Locate the cell with the specified text and output its (X, Y) center coordinate. 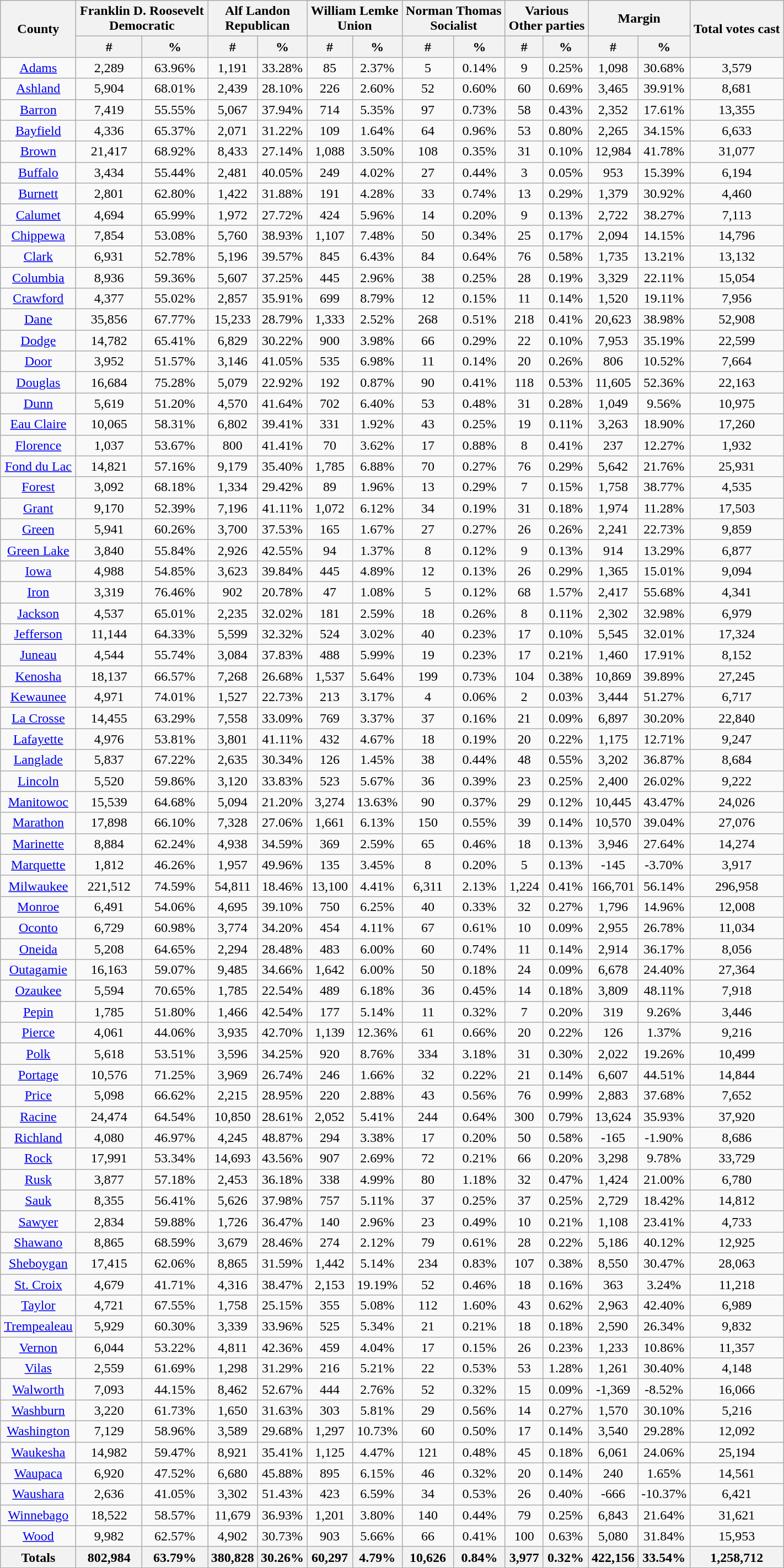
Grant (39, 508)
75.28% (174, 382)
42.36% (282, 1348)
Calumet (39, 214)
12,008 (737, 907)
34.25% (282, 1054)
53.22% (174, 1348)
Vernon (39, 1348)
Milwaukee (39, 886)
64.68% (174, 802)
3,801 (233, 739)
Jefferson (39, 634)
39 (524, 823)
-165 (613, 1138)
334 (428, 1054)
2,834 (109, 1221)
1.96% (377, 487)
Waushara (39, 1494)
30.22% (282, 341)
4,694 (109, 214)
36.87% (664, 760)
24.06% (664, 1452)
6,897 (613, 718)
907 (330, 1159)
Dodge (39, 341)
249 (330, 173)
33.09% (282, 718)
3,877 (109, 1179)
0.66% (480, 1033)
7,268 (233, 676)
10,499 (737, 1054)
303 (330, 1410)
4.47% (377, 1452)
2.12% (377, 1242)
5,594 (109, 991)
1.60% (480, 1306)
33,729 (737, 1159)
15.39% (664, 173)
0.47% (566, 1179)
5,067 (233, 110)
3,146 (233, 362)
108 (428, 152)
121 (428, 1452)
59.88% (174, 1221)
13,355 (737, 110)
39.57% (282, 256)
Lafayette (39, 739)
63.96% (174, 68)
9,216 (737, 1033)
44.51% (664, 1075)
1,334 (233, 487)
39.04% (664, 823)
2.52% (377, 320)
2,955 (613, 928)
28,063 (737, 1263)
1,233 (613, 1348)
296,958 (737, 886)
1,191 (233, 68)
0.17% (566, 235)
2,241 (613, 529)
135 (330, 865)
La Crosse (39, 718)
29.42% (282, 487)
902 (233, 592)
9.56% (664, 403)
454 (330, 928)
Barron (39, 110)
4,938 (233, 844)
0.06% (480, 697)
0.05% (566, 173)
67 (428, 928)
0.80% (566, 131)
16,163 (109, 970)
94 (330, 550)
1,072 (330, 508)
38.27% (664, 214)
6,680 (233, 1473)
41.71% (174, 1285)
54,811 (233, 886)
4,537 (109, 613)
9,179 (233, 466)
5.96% (377, 214)
9,982 (109, 1536)
6.15% (377, 1473)
38.98% (664, 320)
Juneau (39, 655)
5.35% (377, 110)
Sawyer (39, 1221)
6,491 (109, 907)
21.20% (282, 802)
24,474 (109, 1117)
51.43% (282, 1494)
30.73% (282, 1536)
2.13% (480, 886)
21.00% (664, 1179)
3.62% (377, 445)
53.34% (174, 1159)
1,258,712 (737, 1557)
2.88% (377, 1096)
13.63% (377, 802)
7,664 (737, 362)
63.29% (174, 718)
4.89% (377, 571)
St. Croix (39, 1285)
54.06% (174, 907)
3,679 (233, 1242)
Marathon (39, 823)
Iowa (39, 571)
1.57% (566, 592)
9,859 (737, 529)
1,422 (233, 193)
6.98% (377, 362)
17,991 (109, 1159)
6,920 (109, 1473)
76.46% (174, 592)
0.62% (566, 1306)
55.55% (174, 110)
5,216 (737, 1410)
15,054 (737, 277)
5,186 (613, 1242)
0.60% (480, 89)
3,623 (233, 571)
34.66% (282, 970)
118 (524, 382)
4.79% (377, 1557)
2,636 (109, 1494)
18.90% (664, 424)
3,274 (330, 802)
31,621 (737, 1515)
4,061 (109, 1033)
3.02% (377, 634)
1.64% (377, 131)
37.53% (282, 529)
380,828 (233, 1557)
331 (330, 424)
6.18% (377, 991)
6,678 (613, 970)
806 (613, 362)
1.65% (664, 1473)
4,811 (233, 1348)
6,311 (428, 886)
9.26% (664, 1012)
0.33% (480, 907)
-3.70% (664, 865)
20,623 (613, 320)
36.18% (282, 1179)
55.68% (664, 592)
2,857 (233, 299)
14,274 (737, 844)
39.41% (282, 424)
1.67% (377, 529)
22,599 (737, 341)
1,442 (330, 1263)
11.28% (664, 508)
5,607 (233, 277)
2,022 (613, 1054)
6,421 (737, 1494)
62.06% (174, 1263)
3.50% (377, 152)
8,152 (737, 655)
3,700 (233, 529)
7,918 (737, 991)
3,935 (233, 1033)
15,953 (737, 1536)
58.96% (174, 1431)
845 (330, 256)
68.59% (174, 1242)
4,336 (109, 131)
51.20% (174, 403)
52.67% (282, 1389)
30.34% (282, 760)
Ashland (39, 89)
Norman ThomasSocialist (453, 19)
8,433 (233, 152)
29.68% (282, 1431)
3,092 (109, 487)
4.04% (377, 1348)
48 (524, 760)
1,424 (613, 1179)
17,415 (109, 1263)
0.96% (480, 131)
903 (330, 1536)
43.56% (282, 1159)
37.68% (664, 1096)
1,972 (233, 214)
25,931 (737, 466)
234 (428, 1263)
30.20% (664, 718)
County (39, 29)
4,316 (233, 1285)
920 (330, 1054)
13,100 (330, 886)
3.80% (377, 1515)
65.41% (174, 341)
66.57% (174, 676)
2,722 (613, 214)
0.45% (480, 991)
85 (330, 68)
2,439 (233, 89)
338 (330, 1179)
0.40% (566, 1494)
35,856 (109, 320)
58.57% (174, 1515)
1,520 (613, 299)
24,026 (737, 802)
Jackson (39, 613)
6.25% (377, 907)
12.36% (377, 1033)
1,365 (613, 571)
Fond du Lac (39, 466)
3,120 (233, 781)
31.29% (282, 1368)
53.51% (174, 1054)
Rock (39, 1159)
5,837 (109, 760)
6,717 (737, 697)
53.81% (174, 739)
33.28% (282, 68)
30.10% (664, 1410)
2,352 (613, 110)
56.14% (664, 886)
65.01% (174, 613)
54.85% (174, 571)
84 (428, 256)
Pepin (39, 1012)
Clark (39, 256)
64.65% (174, 949)
10.73% (377, 1431)
17,260 (737, 424)
2,094 (613, 235)
7,652 (737, 1096)
28.48% (282, 949)
16,684 (109, 382)
42.40% (664, 1306)
769 (330, 718)
3.45% (377, 865)
10,626 (428, 1557)
28.61% (282, 1117)
31.22% (282, 131)
44.06% (174, 1033)
5,642 (613, 466)
165 (330, 529)
52.36% (664, 382)
Wood (39, 1536)
0.30% (566, 1054)
-10.37% (664, 1494)
57.16% (174, 466)
12,984 (613, 152)
32.98% (664, 613)
Richland (39, 1138)
6,802 (233, 424)
35.91% (282, 299)
3,263 (613, 424)
5,208 (109, 949)
-666 (613, 1494)
97 (428, 110)
0.63% (566, 1536)
Burnett (39, 193)
28.79% (282, 320)
2,302 (613, 613)
1,298 (233, 1368)
Washburn (39, 1410)
26.02% (664, 781)
Waupaca (39, 1473)
0.37% (480, 802)
8,684 (737, 760)
8,686 (737, 1138)
22,840 (737, 718)
68 (524, 592)
Green (39, 529)
109 (330, 131)
26.34% (664, 1327)
89 (330, 487)
6,877 (737, 550)
19.19% (377, 1285)
47 (330, 592)
2,914 (613, 949)
Price (39, 1096)
Adams (39, 68)
70.65% (174, 991)
3.24% (664, 1285)
39.89% (664, 676)
10,065 (109, 424)
6,989 (737, 1306)
30.40% (664, 1368)
30.47% (664, 1263)
0.79% (566, 1117)
0.34% (480, 235)
274 (330, 1242)
41.78% (664, 152)
4.02% (377, 173)
63.79% (174, 1557)
2,052 (330, 1117)
4 (428, 697)
18,522 (109, 1515)
67.77% (174, 320)
0.43% (566, 110)
6,931 (109, 256)
42.55% (282, 550)
Polk (39, 1054)
1,098 (613, 68)
20.78% (282, 592)
5,098 (109, 1096)
2,590 (613, 1327)
Door (39, 362)
Monroe (39, 907)
4,148 (737, 1368)
5.08% (377, 1306)
2,883 (613, 1096)
6.13% (377, 823)
0.28% (566, 403)
41.64% (282, 403)
1,537 (330, 676)
7,196 (233, 508)
12,092 (737, 1431)
62.24% (174, 844)
6,729 (109, 928)
240 (613, 1473)
16,066 (737, 1389)
Washington (39, 1431)
6.40% (377, 403)
Outagamie (39, 970)
52,908 (737, 320)
7,093 (109, 1389)
523 (330, 781)
423 (330, 1494)
Dunn (39, 403)
Rusk (39, 1179)
Racine (39, 1117)
3,339 (233, 1327)
4,080 (109, 1138)
65.99% (174, 214)
Manitowoc (39, 802)
8,462 (233, 1389)
26.68% (282, 676)
4,245 (233, 1138)
3,319 (109, 592)
6.88% (377, 466)
107 (524, 1263)
40.05% (282, 173)
21,417 (109, 152)
4,535 (737, 487)
15,233 (233, 320)
7,419 (109, 110)
55.02% (174, 299)
60.98% (174, 928)
2.76% (377, 1389)
2,635 (233, 760)
13.29% (664, 550)
2.69% (377, 1159)
4,976 (109, 739)
0.50% (480, 1431)
900 (330, 341)
Sheboygan (39, 1263)
0.87% (377, 382)
-8.52% (664, 1389)
Margin (639, 19)
6,829 (233, 341)
244 (428, 1117)
Columbia (39, 277)
15.01% (664, 571)
1,261 (613, 1368)
15 (524, 1389)
2,235 (233, 613)
4,733 (737, 1221)
3,298 (613, 1159)
Crawford (39, 299)
29.28% (664, 1431)
5,196 (233, 256)
Buffalo (39, 173)
31.84% (664, 1536)
58.31% (174, 424)
2,417 (613, 592)
6,979 (737, 613)
68.18% (174, 487)
37,920 (737, 1117)
52.78% (174, 256)
3,540 (613, 1431)
3,329 (613, 277)
Marinette (39, 844)
0.49% (480, 1221)
4,544 (109, 655)
5.99% (377, 655)
40.12% (664, 1242)
1,224 (524, 886)
0.39% (480, 781)
2,801 (109, 193)
26.78% (664, 928)
5,941 (109, 529)
1,796 (613, 907)
11,144 (109, 634)
1.18% (480, 1179)
0.35% (480, 152)
1,139 (330, 1033)
34.15% (664, 131)
6.12% (377, 508)
Langlade (39, 760)
Portage (39, 1075)
422,156 (613, 1557)
246 (330, 1075)
1,379 (613, 193)
10.86% (664, 1348)
48.11% (664, 991)
8,921 (233, 1452)
5,626 (233, 1200)
Waukesha (39, 1452)
6.43% (377, 256)
14,455 (109, 718)
4,679 (109, 1285)
57.18% (174, 1179)
4,971 (109, 697)
216 (330, 1368)
Forest (39, 487)
8,936 (109, 277)
38.93% (282, 235)
35.40% (282, 466)
5,618 (109, 1054)
4,460 (737, 193)
3,952 (109, 362)
13.21% (664, 256)
2 (524, 697)
3,774 (233, 928)
8,550 (613, 1263)
59.86% (174, 781)
6.59% (377, 1494)
51.27% (664, 697)
27.64% (664, 844)
36.93% (282, 1515)
8,681 (737, 89)
Chippewa (39, 235)
Total votes cast (737, 29)
Trempealeau (39, 1327)
1,932 (737, 445)
7,558 (233, 718)
237 (613, 445)
7,854 (109, 235)
1,466 (233, 1012)
895 (330, 1473)
524 (330, 634)
14,782 (109, 341)
5.81% (377, 1410)
27.72% (282, 214)
Sauk (39, 1200)
12,925 (737, 1242)
Ozaukee (39, 991)
7,953 (613, 341)
25 (524, 235)
1,333 (330, 320)
28.95% (282, 1096)
483 (330, 949)
30.26% (282, 1557)
24 (524, 970)
27,245 (737, 676)
28.10% (282, 89)
112 (428, 1306)
7,328 (233, 823)
Shawano (39, 1242)
5,520 (109, 781)
177 (330, 1012)
3.38% (377, 1138)
1,201 (330, 1515)
1,108 (613, 1221)
953 (613, 173)
Bayfield (39, 131)
55.74% (174, 655)
5,929 (109, 1327)
702 (330, 403)
3.17% (377, 697)
Oneida (39, 949)
Eau Claire (39, 424)
1.45% (377, 760)
181 (330, 613)
1,974 (613, 508)
18.42% (664, 1200)
5.64% (377, 676)
27,364 (737, 970)
74.01% (174, 697)
7.48% (377, 235)
4,721 (109, 1306)
319 (613, 1012)
226 (330, 89)
14,693 (233, 1159)
1,726 (233, 1221)
5,079 (233, 382)
489 (330, 991)
0.84% (480, 1557)
535 (330, 362)
5,545 (613, 634)
699 (330, 299)
6,607 (613, 1075)
8,056 (737, 949)
1,107 (330, 235)
Alf LandonRepublican (257, 19)
757 (330, 1200)
32.02% (282, 613)
218 (524, 320)
80 (428, 1179)
9,094 (737, 571)
714 (330, 110)
33.54% (664, 1557)
14,844 (737, 1075)
Winnebago (39, 1515)
5,599 (233, 634)
Vilas (39, 1368)
51.57% (174, 362)
2,289 (109, 68)
32.01% (664, 634)
199 (428, 676)
33 (428, 193)
0.88% (480, 445)
268 (428, 320)
37.83% (282, 655)
22.11% (664, 277)
14,796 (737, 235)
45 (524, 1452)
21.76% (664, 466)
Marquette (39, 865)
3,969 (233, 1075)
1,088 (330, 152)
Taylor (39, 1306)
28.46% (282, 1242)
-145 (613, 865)
15,539 (109, 802)
5,094 (233, 802)
4.99% (377, 1179)
2,453 (233, 1179)
0.51% (480, 320)
39.91% (664, 89)
7,956 (737, 299)
Dane (39, 320)
11,034 (737, 928)
5,619 (109, 403)
31,077 (737, 152)
6,780 (737, 1179)
3.98% (377, 341)
51.80% (174, 1012)
19.26% (664, 1054)
3,917 (737, 865)
14,812 (737, 1200)
8.76% (377, 1054)
13,132 (737, 256)
Kenosha (39, 676)
42.70% (282, 1033)
220 (330, 1096)
55.44% (174, 173)
66.10% (174, 823)
34.20% (282, 928)
1,661 (330, 823)
3.37% (377, 718)
5,760 (233, 235)
7,113 (737, 214)
750 (330, 907)
17,898 (109, 823)
1,125 (330, 1452)
62.80% (174, 193)
35.41% (282, 1452)
2,481 (233, 173)
14,821 (109, 466)
525 (330, 1327)
22.92% (282, 382)
64.33% (174, 634)
10,570 (613, 823)
3,589 (233, 1431)
30.92% (664, 193)
66.62% (174, 1096)
3,977 (524, 1557)
3,444 (613, 697)
2,294 (233, 949)
Douglas (39, 382)
59.47% (174, 1452)
12.27% (664, 445)
Green Lake (39, 550)
Pierce (39, 1033)
6,843 (613, 1515)
68.01% (174, 89)
166,701 (613, 886)
34.59% (282, 844)
104 (524, 676)
18.46% (282, 886)
72 (428, 1159)
1.28% (566, 1368)
2,963 (613, 1306)
14.96% (664, 907)
William LemkeUnion (355, 19)
2,153 (330, 1285)
0.99% (566, 1096)
42.54% (282, 1012)
17.91% (664, 655)
Franklin D. RooseveltDemocratic (142, 19)
300 (524, 1117)
31.88% (282, 193)
1,642 (330, 970)
6,044 (109, 1348)
68.92% (174, 152)
802,984 (109, 1557)
10,576 (109, 1075)
4,902 (233, 1536)
2.37% (377, 68)
36.17% (664, 949)
150 (428, 823)
914 (613, 550)
11,679 (233, 1515)
46.26% (174, 865)
3,220 (109, 1410)
64 (428, 131)
24.40% (664, 970)
10,445 (613, 802)
17,503 (737, 508)
17.61% (664, 110)
32.32% (282, 634)
71.25% (174, 1075)
1,037 (109, 445)
14.15% (664, 235)
5.66% (377, 1536)
1,812 (109, 865)
64.54% (174, 1117)
46.97% (174, 1138)
27.14% (282, 152)
47.52% (174, 1473)
Kewaunee (39, 697)
3 (524, 173)
5.11% (377, 1200)
37.25% (282, 277)
13,624 (613, 1117)
Lincoln (39, 781)
35.19% (664, 341)
2,265 (613, 131)
6,061 (613, 1452)
3,809 (613, 991)
192 (330, 382)
0.83% (480, 1263)
22,163 (737, 382)
1,460 (613, 655)
5.67% (377, 781)
14,561 (737, 1473)
0.03% (566, 697)
60,297 (330, 1557)
2,729 (613, 1200)
2,071 (233, 131)
Florence (39, 445)
35.93% (664, 1117)
4.28% (377, 193)
3,302 (233, 1494)
3,579 (737, 68)
27.06% (282, 823)
3,202 (613, 760)
294 (330, 1138)
355 (330, 1306)
2,559 (109, 1368)
444 (330, 1389)
65 (428, 844)
Walworth (39, 1389)
62.57% (174, 1536)
43.47% (664, 802)
4.11% (377, 928)
56.41% (174, 1200)
61.73% (174, 1410)
8,355 (109, 1200)
1.08% (377, 592)
424 (330, 214)
3,946 (613, 844)
53.67% (174, 445)
11,605 (613, 382)
27,076 (737, 823)
60.26% (174, 529)
1,297 (330, 1431)
3.18% (480, 1054)
100 (524, 1536)
5,080 (613, 1536)
213 (330, 697)
59.36% (174, 277)
37.94% (282, 110)
5.34% (377, 1327)
-1,369 (613, 1389)
369 (330, 844)
38.47% (282, 1285)
31.59% (282, 1263)
41.41% (282, 445)
67.22% (174, 760)
61 (428, 1033)
800 (233, 445)
10,869 (613, 676)
11,218 (737, 1285)
7,129 (109, 1431)
38.77% (664, 487)
12.71% (664, 739)
53.08% (174, 235)
37.98% (282, 1200)
65.37% (174, 131)
1,957 (233, 865)
33.96% (282, 1327)
14,982 (109, 1452)
2,215 (233, 1096)
44.15% (174, 1389)
5.41% (377, 1117)
18,137 (109, 676)
488 (330, 655)
55.84% (174, 550)
363 (613, 1285)
1,570 (613, 1410)
4.41% (377, 886)
1,049 (613, 403)
3,465 (613, 89)
9.78% (664, 1159)
3,840 (109, 550)
19.11% (664, 299)
Totals (39, 1557)
67.55% (174, 1306)
10,975 (737, 403)
26.74% (282, 1075)
4,341 (737, 592)
5,904 (109, 89)
23.41% (664, 1221)
1,650 (233, 1410)
5.21% (377, 1368)
61.69% (174, 1368)
59.07% (174, 970)
3,434 (109, 173)
25.15% (282, 1306)
52.39% (174, 508)
191 (330, 193)
9,485 (233, 970)
9,170 (109, 508)
3,084 (233, 655)
0.69% (566, 89)
6,633 (737, 131)
1.66% (377, 1075)
4,988 (109, 571)
46 (428, 1473)
9,832 (737, 1327)
21.64% (664, 1515)
1.92% (377, 424)
3,446 (737, 1012)
6,194 (737, 173)
9,247 (737, 739)
17,324 (737, 634)
1,735 (613, 256)
45.88% (282, 1473)
4,695 (233, 907)
10,850 (233, 1117)
9,222 (737, 781)
459 (330, 1348)
22.54% (282, 991)
4,377 (109, 299)
221,512 (109, 886)
74.59% (174, 886)
Brown (39, 152)
10.52% (664, 362)
33.83% (282, 781)
58 (524, 110)
3,596 (233, 1054)
VariousOther parties (547, 19)
2,926 (233, 550)
39.10% (282, 907)
4.67% (377, 739)
4,570 (233, 403)
1,527 (233, 697)
8,884 (109, 844)
48.87% (282, 1138)
30.68% (664, 68)
Oconto (39, 928)
49.96% (282, 865)
60.30% (174, 1327)
39.84% (282, 571)
2,400 (613, 781)
11,357 (737, 1348)
432 (330, 739)
8.79% (377, 299)
-1.90% (664, 1138)
31.63% (282, 1410)
Iron (39, 592)
25,194 (737, 1452)
1,175 (613, 739)
2.60% (377, 89)
36.47% (282, 1221)
